Return the [x, y] coordinate for the center point of the cell that contains the specified text.  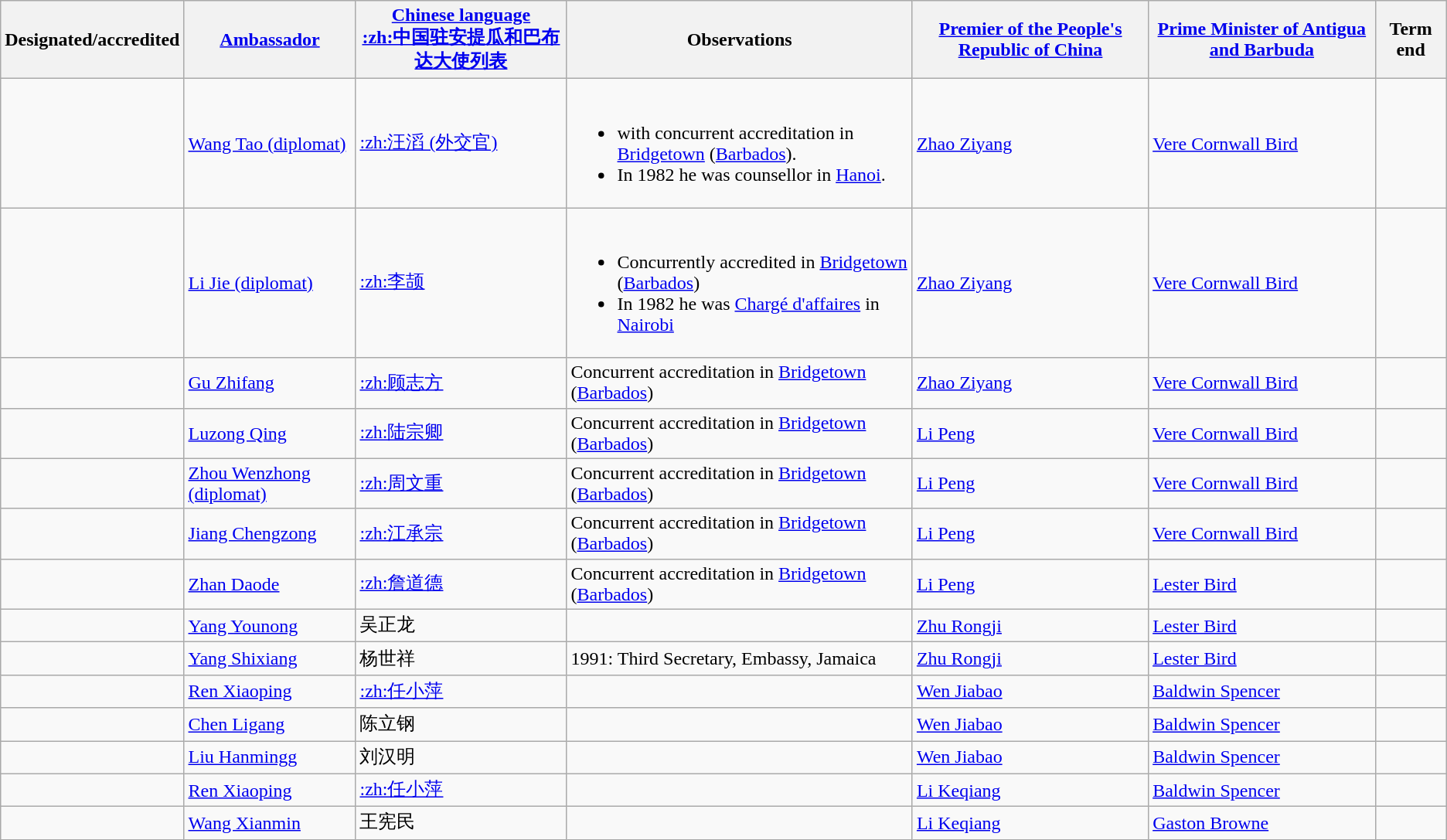
:zh:李颉 [461, 283]
吴正龙 [461, 626]
陈立钢 [461, 725]
Designated/accredited [93, 40]
杨世祥 [461, 658]
Yang Shixiang [270, 658]
Chen Ligang [270, 725]
Li Jie (diplomat) [270, 283]
Chinese language:zh:中国驻安提瓜和巴布达大使列表 [461, 40]
Jiang Chengzong [270, 533]
王宪民 [461, 824]
Observations [739, 40]
Wang Tao (diplomat) [270, 144]
Wang Xianmin [270, 824]
Yang Younong [270, 626]
:zh:周文重 [461, 484]
:zh:汪滔 (外交官) [461, 144]
Luzong Qing [270, 433]
:zh:顾志方 [461, 383]
Zhou Wenzhong (diplomat) [270, 484]
1991: Third Secretary, Embassy, Jamaica [739, 658]
刘汉明 [461, 757]
Prime Minister of Antigua and Barbuda [1261, 40]
Zhan Daode [270, 584]
Premier of the People's Republic of China [1030, 40]
with concurrent accreditation in Bridgetown (Barbados).In 1982 he was counsellor in Hanoi. [739, 144]
Concurrently accredited in Bridgetown (Barbados)In 1982 he was Chargé d'affaires in Nairobi [739, 283]
:zh:陆宗卿 [461, 433]
Term end [1411, 40]
:zh:詹道德 [461, 584]
Liu Hanmingg [270, 757]
Ambassador [270, 40]
:zh:江承宗 [461, 533]
Gu Zhifang [270, 383]
Gaston Browne [1261, 824]
